Determine the (x, y) coordinate at the center of the cell enclosing the given text.  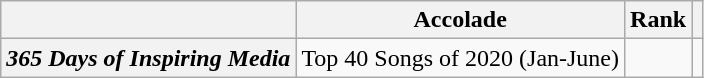
Rank (658, 20)
365 Days of Inspiring Media (148, 58)
Top 40 Songs of 2020 (Jan-June) (460, 58)
Accolade (460, 20)
